Identify which cell holds the provided text, then report its (x, y) central coordinate. 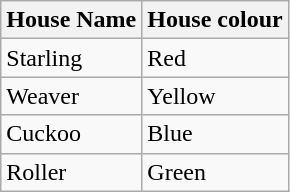
Green (215, 172)
Red (215, 58)
Cuckoo (72, 134)
Roller (72, 172)
Yellow (215, 96)
Weaver (72, 96)
House colour (215, 20)
House Name (72, 20)
Starling (72, 58)
Blue (215, 134)
